Provide the (x, y) coordinate of the cell's center where the given text is located.  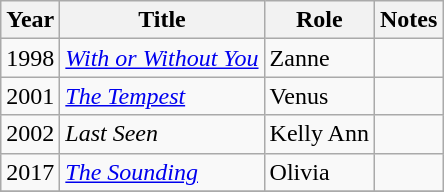
The Sounding (162, 172)
Last Seen (162, 134)
Notes (408, 20)
2002 (30, 134)
1998 (30, 58)
2017 (30, 172)
Kelly Ann (319, 134)
Venus (319, 96)
2001 (30, 96)
With or Without You (162, 58)
Zanne (319, 58)
Title (162, 20)
Role (319, 20)
The Tempest (162, 96)
Olivia (319, 172)
Year (30, 20)
